Output the (x, y) coordinate of the center of the cell containing the given text.  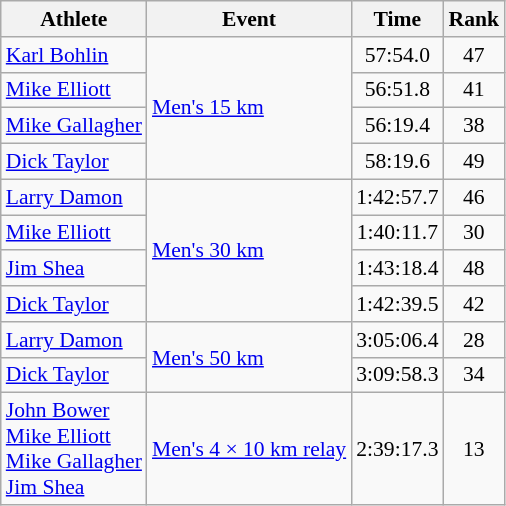
Jim Shea (74, 269)
Karl Bohlin (74, 55)
1:42:39.5 (397, 304)
42 (474, 304)
13 (474, 449)
Mike Gallagher (74, 126)
Athlete (74, 19)
56:19.4 (397, 126)
Men's 30 km (249, 250)
47 (474, 55)
Men's 4 × 10 km relay (249, 449)
John BowerMike ElliottMike GallagherJim Shea (74, 449)
57:54.0 (397, 55)
Time (397, 19)
56:51.8 (397, 90)
30 (474, 233)
3:05:06.4 (397, 340)
58:19.6 (397, 162)
Men's 50 km (249, 358)
2:39:17.3 (397, 449)
3:09:58.3 (397, 375)
41 (474, 90)
Men's 15 km (249, 108)
49 (474, 162)
Event (249, 19)
1:43:18.4 (397, 269)
1:42:57.7 (397, 197)
48 (474, 269)
Rank (474, 19)
38 (474, 126)
34 (474, 375)
28 (474, 340)
1:40:11.7 (397, 233)
46 (474, 197)
